Locate the cell with the specified text and output its (x, y) center coordinate. 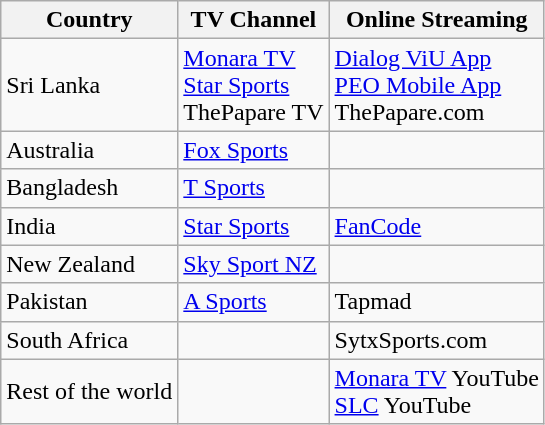
A Sports (254, 302)
Sky Sport NZ (254, 264)
Online Streaming (436, 20)
Sri Lanka (90, 85)
India (90, 226)
Bangladesh (90, 188)
Tapmad (436, 302)
Monara TV Star Sports ThePapare TV (254, 85)
South Africa (90, 340)
TV Channel (254, 20)
Rest of the world (90, 392)
Pakistan (90, 302)
Monara TV YouTube SLC YouTube (436, 392)
SytxSports.com (436, 340)
Star Sports (254, 226)
Country (90, 20)
Dialog ViU App PEO Mobile App ThePapare.com (436, 85)
Australia (90, 150)
T Sports (254, 188)
New Zealand (90, 264)
Fox Sports (254, 150)
FanCode (436, 226)
